Identify which cell holds the provided text, then report its [X, Y] central coordinate. 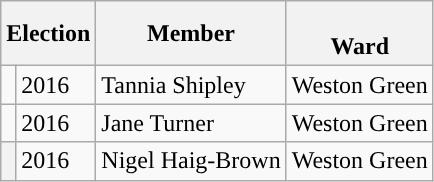
Jane Turner [191, 123]
Tannia Shipley [191, 85]
Ward [360, 34]
Election [48, 34]
Nigel Haig-Brown [191, 161]
Member [191, 34]
